For the text-containing cell, return its midpoint in [X, Y] coordinate format. 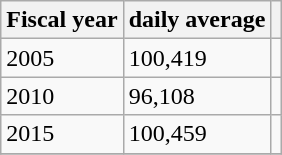
100,419 [197, 58]
Fiscal year [62, 20]
96,108 [197, 96]
100,459 [197, 134]
2010 [62, 96]
2005 [62, 58]
2015 [62, 134]
daily average [197, 20]
